Search for the cell housing the specified text and yield its [X, Y] center coordinate. 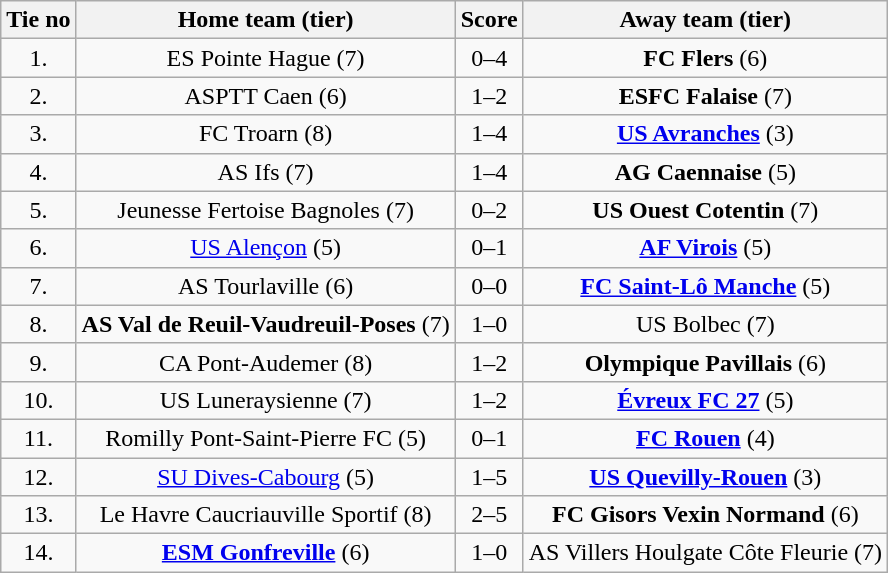
US Luneraysienne (7) [266, 400]
AS Villers Houlgate Côte Fleurie (7) [705, 553]
AF Virois (5) [705, 248]
2. [38, 96]
12. [38, 477]
ASPTT Caen (6) [266, 96]
0–4 [489, 58]
US Quevilly-Rouen (3) [705, 477]
Romilly Pont-Saint-Pierre FC (5) [266, 438]
FC Troarn (8) [266, 134]
5. [38, 210]
FC Flers (6) [705, 58]
FC Rouen (4) [705, 438]
0–2 [489, 210]
4. [38, 172]
13. [38, 515]
Tie no [38, 20]
11. [38, 438]
8. [38, 324]
FC Gisors Vexin Normand (6) [705, 515]
1–5 [489, 477]
Jeunesse Fertoise Bagnoles (7) [266, 210]
AG Caennaise (5) [705, 172]
ESM Gonfreville (6) [266, 553]
Le Havre Caucriauville Sportif (8) [266, 515]
Évreux FC 27 (5) [705, 400]
Home team (tier) [266, 20]
ES Pointe Hague (7) [266, 58]
US Bolbec (7) [705, 324]
Away team (tier) [705, 20]
US Avranches (3) [705, 134]
CA Pont-Audemer (8) [266, 362]
7. [38, 286]
Score [489, 20]
SU Dives-Cabourg (5) [266, 477]
9. [38, 362]
AS Tourlaville (6) [266, 286]
0–0 [489, 286]
1. [38, 58]
3. [38, 134]
2–5 [489, 515]
10. [38, 400]
US Alençon (5) [266, 248]
AS Val de Reuil-Vaudreuil-Poses (7) [266, 324]
14. [38, 553]
US Ouest Cotentin (7) [705, 210]
ESFC Falaise (7) [705, 96]
Olympique Pavillais (6) [705, 362]
AS Ifs (7) [266, 172]
FC Saint-Lô Manche (5) [705, 286]
6. [38, 248]
